Scan for the cell matching the given text and deliver its [X, Y] coordinate at center. 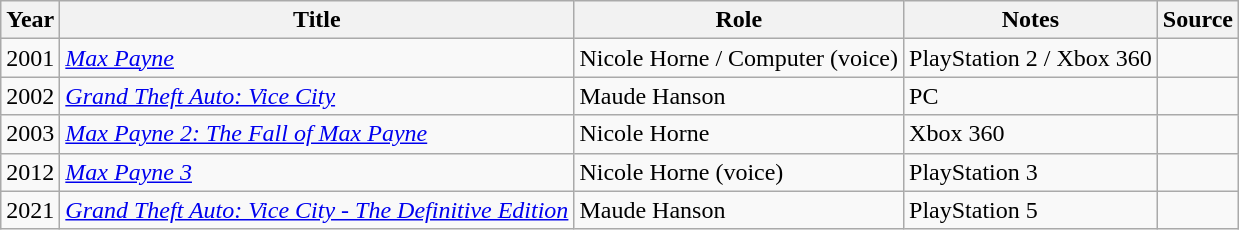
Role [739, 20]
Nicole Horne [739, 134]
Grand Theft Auto: Vice City [317, 96]
PlayStation 3 [1031, 172]
Max Payne 3 [317, 172]
Nicole Horne (voice) [739, 172]
Grand Theft Auto: Vice City - The Definitive Edition [317, 210]
Year [30, 20]
2002 [30, 96]
Max Payne [317, 58]
2021 [30, 210]
PlayStation 5 [1031, 210]
Notes [1031, 20]
PC [1031, 96]
Nicole Horne / Computer (voice) [739, 58]
2001 [30, 58]
Source [1198, 20]
Max Payne 2: The Fall of Max Payne [317, 134]
2003 [30, 134]
Title [317, 20]
2012 [30, 172]
PlayStation 2 / Xbox 360 [1031, 58]
Xbox 360 [1031, 134]
